Scan for the cell matching the given text and deliver its (X, Y) coordinate at center. 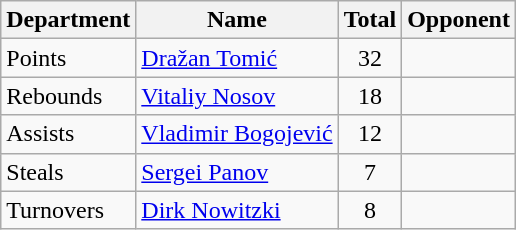
12 (370, 134)
Assists (68, 134)
32 (370, 58)
Department (68, 20)
Vladimir Bogojević (237, 134)
Steals (68, 172)
Sergei Panov (237, 172)
Total (370, 20)
18 (370, 96)
Name (237, 20)
Rebounds (68, 96)
Turnovers (68, 210)
Dirk Nowitzki (237, 210)
Opponent (459, 20)
Vitaliy Nosov (237, 96)
Dražan Tomić (237, 58)
Points (68, 58)
7 (370, 172)
8 (370, 210)
